Identify which cell holds the provided text, then report its (x, y) central coordinate. 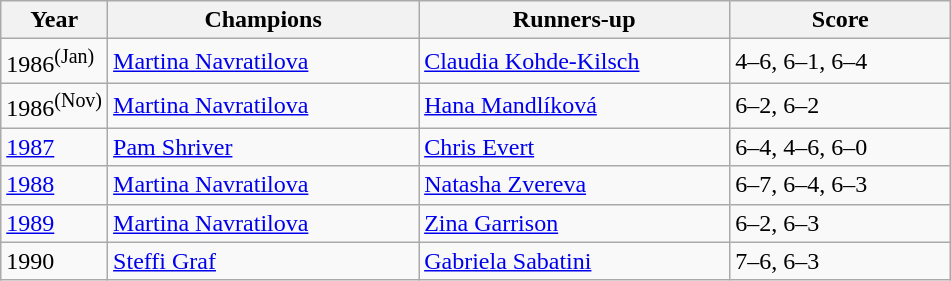
Chris Evert (574, 147)
Claudia Kohde-Kilsch (574, 62)
Gabriela Sabatini (574, 261)
Zina Garrison (574, 223)
1988 (54, 185)
Steffi Graf (264, 261)
1989 (54, 223)
6–7, 6–4, 6–3 (840, 185)
Champions (264, 20)
4–6, 6–1, 6–4 (840, 62)
1986(Jan) (54, 62)
Runners-up (574, 20)
7–6, 6–3 (840, 261)
Score (840, 20)
1987 (54, 147)
6–2, 6–3 (840, 223)
6–4, 4–6, 6–0 (840, 147)
Year (54, 20)
Pam Shriver (264, 147)
Hana Mandlíková (574, 106)
1990 (54, 261)
1986(Nov) (54, 106)
6–2, 6–2 (840, 106)
Natasha Zvereva (574, 185)
